Provide the (x, y) coordinate of the cell's center where the given text is located.  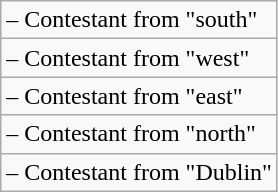
– Contestant from "Dublin" (140, 172)
– Contestant from "south" (140, 20)
– Contestant from "north" (140, 134)
– Contestant from "west" (140, 58)
– Contestant from "east" (140, 96)
